Scan for the cell matching the given text and deliver its [x, y] coordinate at center. 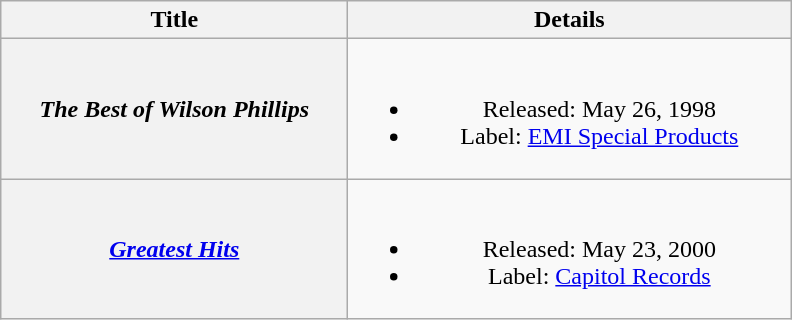
Released: May 26, 1998Label: EMI Special Products [570, 109]
Released: May 23, 2000Label: Capitol Records [570, 249]
Details [570, 20]
Title [174, 20]
The Best of Wilson Phillips [174, 109]
Greatest Hits [174, 249]
